Identify which cell holds the provided text, then report its (X, Y) central coordinate. 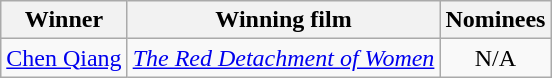
Winning film (284, 20)
Winner (64, 20)
Nominees (496, 20)
Chen Qiang (64, 58)
The Red Detachment of Women (284, 58)
N/A (496, 58)
